Identify which cell holds the provided text, then report its [x, y] central coordinate. 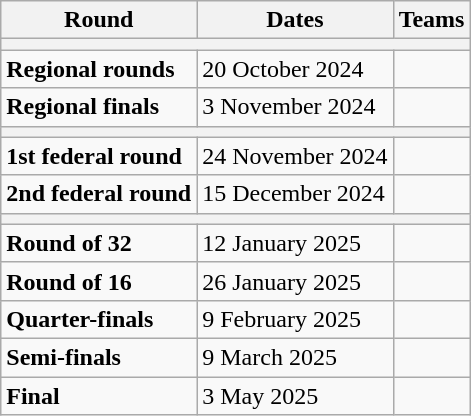
Teams [432, 20]
26 January 2025 [295, 281]
Final [99, 395]
15 December 2024 [295, 194]
9 February 2025 [295, 319]
Round of 16 [99, 281]
2nd federal round [99, 194]
Dates [295, 20]
Regional finals [99, 107]
Regional rounds [99, 69]
Semi-finals [99, 357]
24 November 2024 [295, 156]
Quarter-finals [99, 319]
1st federal round [99, 156]
3 November 2024 [295, 107]
Round of 32 [99, 243]
12 January 2025 [295, 243]
20 October 2024 [295, 69]
Round [99, 20]
9 March 2025 [295, 357]
3 May 2025 [295, 395]
